Locate the cell with the specified text and output its (X, Y) center coordinate. 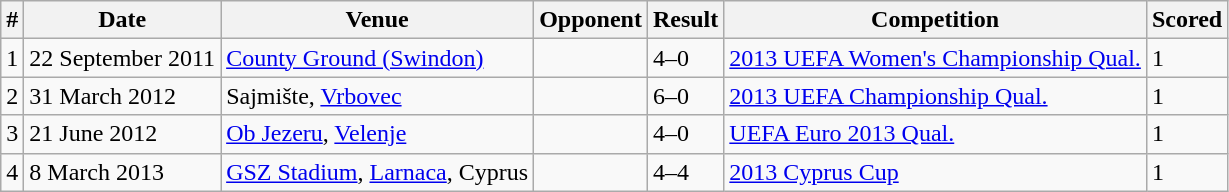
6–0 (685, 96)
4–4 (685, 172)
31 March 2012 (122, 96)
2 (12, 96)
# (12, 20)
3 (12, 134)
Sajmište, Vrbovec (378, 96)
8 March 2013 (122, 172)
2013 UEFA Women's Championship Qual. (936, 58)
4 (12, 172)
GSZ Stadium, Larnaca, Cyprus (378, 172)
Venue (378, 20)
21 June 2012 (122, 134)
2013 UEFA Championship Qual. (936, 96)
Competition (936, 20)
Result (685, 20)
UEFA Euro 2013 Qual. (936, 134)
Opponent (591, 20)
Scored (1186, 20)
Ob Jezeru, Velenje (378, 134)
County Ground (Swindon) (378, 58)
Date (122, 20)
2013 Cyprus Cup (936, 172)
22 September 2011 (122, 58)
